Provide the (x, y) coordinate of the cell's center where the given text is located.  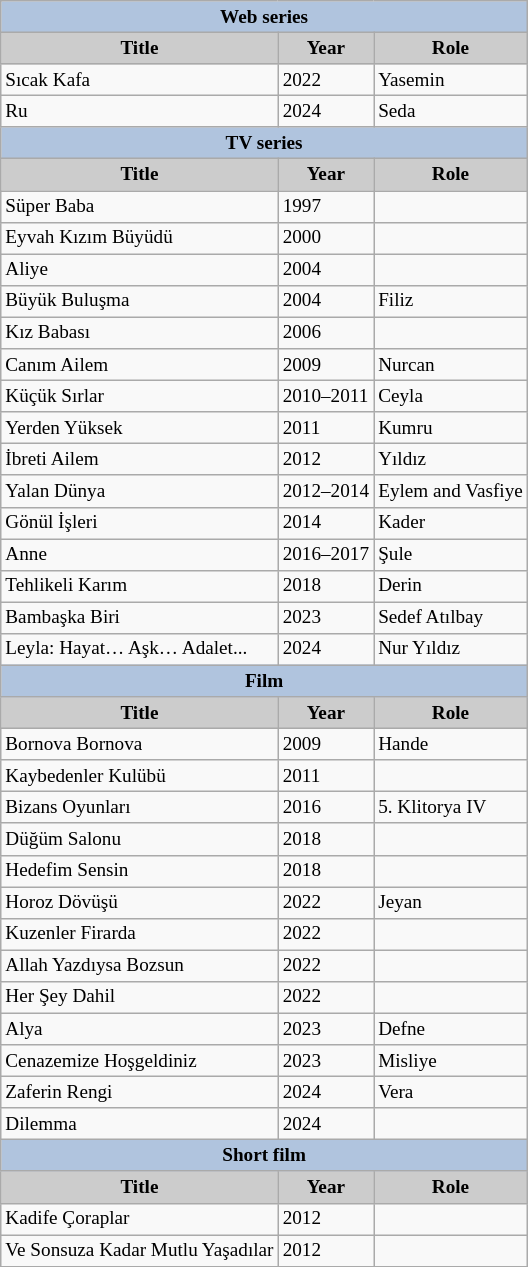
Sıcak Kafa (140, 80)
TV series (264, 143)
Jeyan (451, 902)
5. Klitorya IV (451, 808)
Ceyla (451, 396)
Zaferin Rengi (140, 1092)
2014 (326, 523)
Derin (451, 586)
Nurcan (451, 365)
Aliye (140, 270)
Sedef Atılbay (451, 618)
Yerden Yüksek (140, 428)
Eyvah Kızım Büyüdü (140, 238)
Canım Ailem (140, 365)
Nur Yıldız (451, 649)
Şule (451, 554)
Kadife Çoraplar (140, 1219)
Kaybedenler Kulübü (140, 776)
Kader (451, 523)
Küçük Sırlar (140, 396)
Hande (451, 744)
Kumru (451, 428)
2010–2011 (326, 396)
Cenazemize Hoşgeldiniz (140, 1061)
Bizans Oyunları (140, 808)
Ve Sonsuza Kadar Mutlu Yaşadılar (140, 1251)
Web series (264, 17)
Allah Yazdıysa Bozsun (140, 966)
Yasemin (451, 80)
2012–2014 (326, 491)
Defne (451, 1029)
Film (264, 681)
Kız Babası (140, 333)
2016–2017 (326, 554)
2006 (326, 333)
Short film (264, 1156)
Süper Baba (140, 206)
Gönül İşleri (140, 523)
Hedefim Sensin (140, 871)
Büyük Buluşma (140, 301)
Tehlikeli Karım (140, 586)
Ru (140, 111)
Anne (140, 554)
2000 (326, 238)
Filiz (451, 301)
Eylem and Vasfiye (451, 491)
Bambaşka Biri (140, 618)
Kuzenler Firarda (140, 934)
Bornova Bornova (140, 744)
Horoz Dövüşü (140, 902)
Seda (451, 111)
Yıldız (451, 460)
Alya (140, 1029)
Dilemma (140, 1124)
Leyla: Hayat… Aşk… Adalet... (140, 649)
Düğüm Salonu (140, 839)
1997 (326, 206)
2016 (326, 808)
Yalan Dünya (140, 491)
Misliye (451, 1061)
Vera (451, 1092)
İbreti Ailem (140, 460)
Her Şey Dahil (140, 997)
